Search for the cell housing the specified text and yield its [x, y] center coordinate. 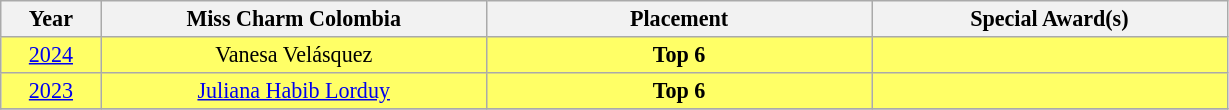
2023 [51, 90]
2024 [51, 54]
Placement [678, 18]
Juliana Habib Lorduy [294, 90]
Miss Charm Colombia [294, 18]
Special Award(s) [1050, 18]
Year [51, 18]
Vanesa Velásquez [294, 54]
